Locate the cell with the specified text and output its [x, y] center coordinate. 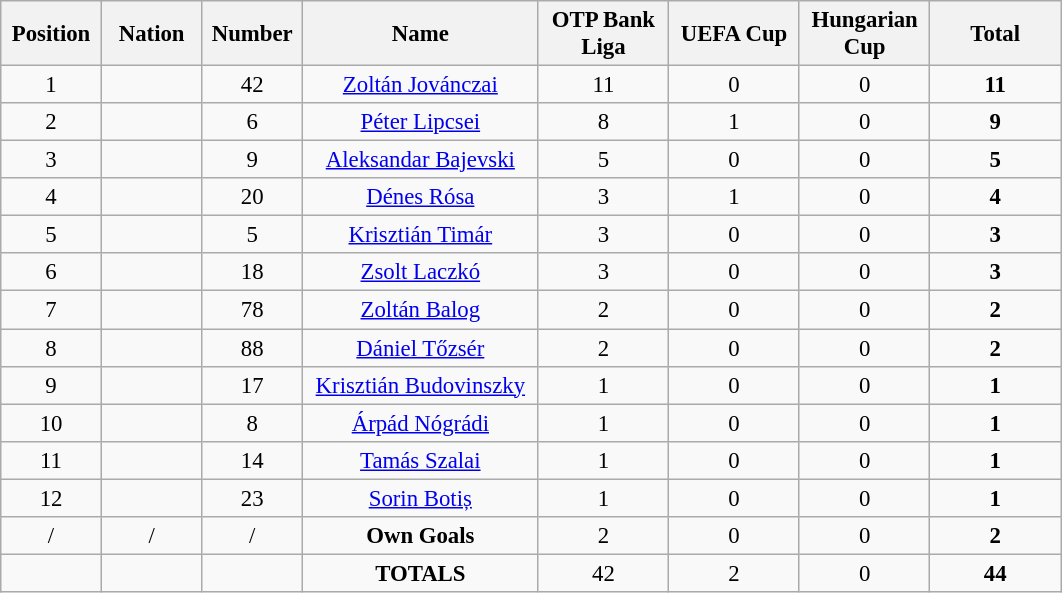
Krisztián Timár [421, 235]
Name [421, 34]
10 [52, 423]
23 [252, 498]
Zsolt Laczkó [421, 273]
Aleksandar Bajevski [421, 160]
Hungarian Cup [864, 34]
Number [252, 34]
Total [996, 34]
TOTALS [421, 573]
7 [52, 310]
88 [252, 348]
44 [996, 573]
Position [52, 34]
UEFA Cup [734, 34]
Nation [152, 34]
20 [252, 197]
18 [252, 273]
78 [252, 310]
Péter Lipcsei [421, 122]
Sorin Botiș [421, 498]
Zoltán Balog [421, 310]
OTP Bank Liga [604, 34]
14 [252, 460]
Tamás Szalai [421, 460]
17 [252, 385]
Dénes Rósa [421, 197]
Zoltán Jovánczai [421, 85]
Krisztián Budovinszky [421, 385]
Dániel Tőzsér [421, 348]
Árpád Nógrádi [421, 423]
Own Goals [421, 536]
12 [52, 498]
